Search for the cell housing the specified text and yield its [X, Y] center coordinate. 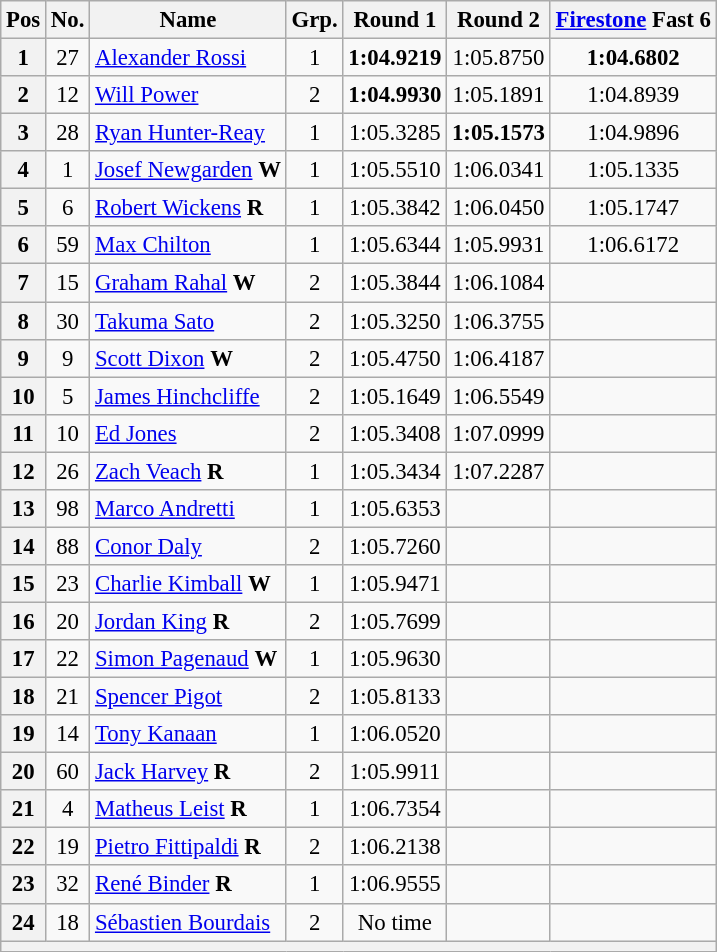
Takuma Sato [188, 321]
88 [68, 546]
13 [24, 509]
Matheus Leist R [188, 809]
Ryan Hunter-Reay [188, 133]
1:05.3250 [395, 321]
28 [68, 133]
1:06.2138 [395, 847]
11 [24, 433]
1:06.6172 [633, 245]
1:04.8939 [633, 95]
16 [24, 621]
60 [68, 772]
1:06.0450 [499, 208]
Grp. [314, 20]
Alexander Rossi [188, 58]
17 [24, 659]
1:04.9930 [395, 95]
3 [24, 133]
1:05.1335 [633, 170]
7 [24, 283]
Conor Daly [188, 546]
1:05.9931 [499, 245]
1:05.7699 [395, 621]
Pos [24, 20]
Jordan King R [188, 621]
1:05.5510 [395, 170]
8 [24, 321]
Spencer Pigot [188, 697]
1:06.4187 [499, 358]
Zach Veach R [188, 471]
1:05.4750 [395, 358]
1:07.2287 [499, 471]
32 [68, 885]
1:05.1891 [499, 95]
1:07.0999 [499, 433]
Name [188, 20]
98 [68, 509]
No time [395, 922]
No. [68, 20]
Charlie Kimball W [188, 584]
Max Chilton [188, 245]
1:06.9555 [395, 885]
1:05.9911 [395, 772]
1:06.0520 [395, 734]
Ed Jones [188, 433]
1:05.6353 [395, 509]
1:06.3755 [499, 321]
1:06.1084 [499, 283]
1:05.3408 [395, 433]
Robert Wickens R [188, 208]
1:04.9219 [395, 58]
Sébastien Bourdais [188, 922]
Round 2 [499, 20]
1:06.7354 [395, 809]
Simon Pagenaud W [188, 659]
59 [68, 245]
Tony Kanaan [188, 734]
Scott Dixon W [188, 358]
Round 1 [395, 20]
1:05.7260 [395, 546]
24 [24, 922]
1:05.3844 [395, 283]
1:06.0341 [499, 170]
Josef Newgarden W [188, 170]
1:05.8133 [395, 697]
1:05.3285 [395, 133]
26 [68, 471]
1:05.3842 [395, 208]
1:05.3434 [395, 471]
1:05.8750 [499, 58]
1:04.6802 [633, 58]
30 [68, 321]
Pietro Fittipaldi R [188, 847]
Marco Andretti [188, 509]
1:06.5549 [499, 396]
Jack Harvey R [188, 772]
1:05.9471 [395, 584]
1:04.9896 [633, 133]
Firestone Fast 6 [633, 20]
Graham Rahal W [188, 283]
Will Power [188, 95]
1:05.1573 [499, 133]
1:05.1649 [395, 396]
1:05.1747 [633, 208]
1:05.6344 [395, 245]
René Binder R [188, 885]
James Hinchcliffe [188, 396]
27 [68, 58]
1:05.9630 [395, 659]
